Locate the cell with the specified text and output its [X, Y] center coordinate. 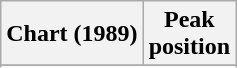
Chart (1989) [72, 34]
Peakposition [189, 34]
